Detect which cell encompasses the target text, then output its [X, Y] center coordinate. 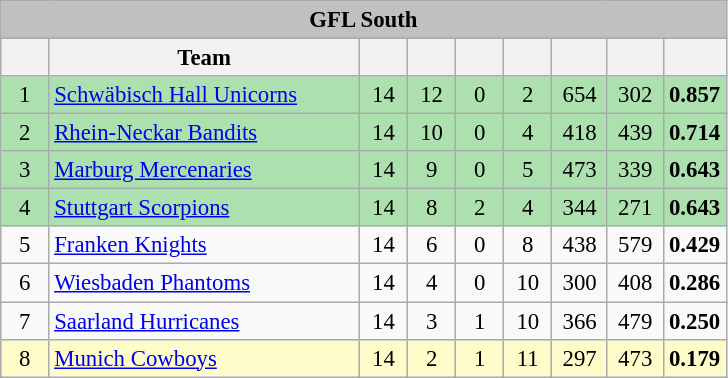
0.250 [694, 321]
Wiesbaden Phantoms [204, 283]
12 [432, 95]
339 [635, 170]
479 [635, 321]
0.857 [694, 95]
439 [635, 133]
Team [204, 58]
Munich Cowboys [204, 358]
408 [635, 283]
0.286 [694, 283]
0.179 [694, 358]
9 [432, 170]
Franken Knights [204, 245]
271 [635, 208]
302 [635, 95]
418 [580, 133]
Stuttgart Scorpions [204, 208]
GFL South [364, 20]
366 [580, 321]
Saarland Hurricanes [204, 321]
0.714 [694, 133]
Schwäbisch Hall Unicorns [204, 95]
Rhein-Neckar Bandits [204, 133]
654 [580, 95]
11 [528, 358]
300 [580, 283]
0.429 [694, 245]
438 [580, 245]
344 [580, 208]
579 [635, 245]
297 [580, 358]
Marburg Mercenaries [204, 170]
7 [25, 321]
